Identify which cell holds the provided text, then report its (x, y) central coordinate. 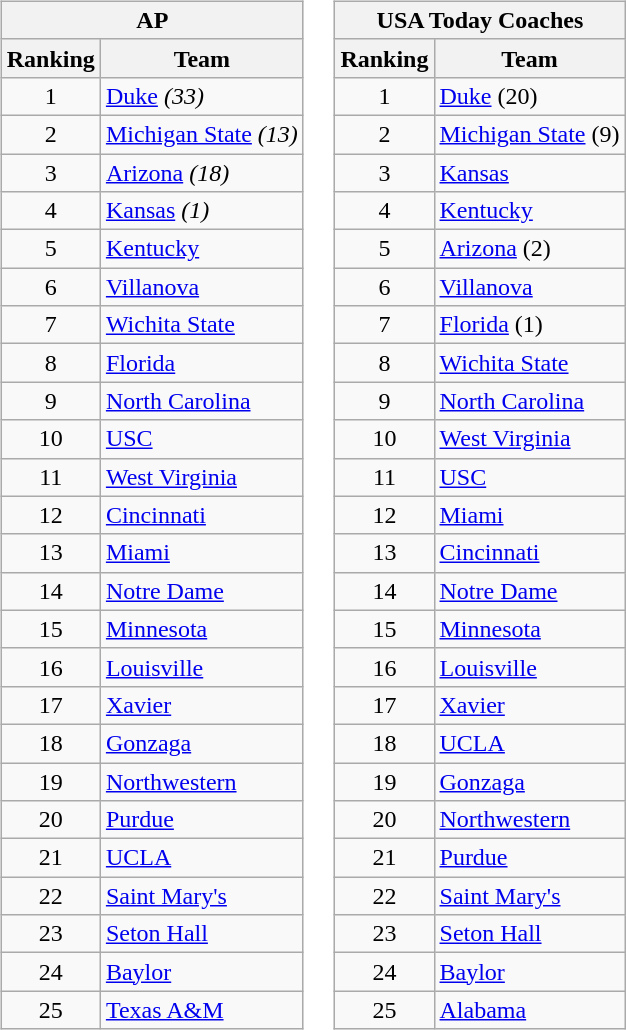
Florida (1) (530, 325)
Michigan State (13) (202, 134)
Michigan State (9) (530, 134)
AP (152, 20)
Florida (202, 363)
Kansas (530, 173)
Texas A&M (202, 1010)
Arizona (2) (530, 249)
Duke (20) (530, 96)
Alabama (530, 1010)
USA Today Coaches (480, 20)
Kansas (1) (202, 211)
Arizona (18) (202, 173)
Duke (33) (202, 96)
